Provide the (x, y) coordinate of the cell's center where the given text is located.  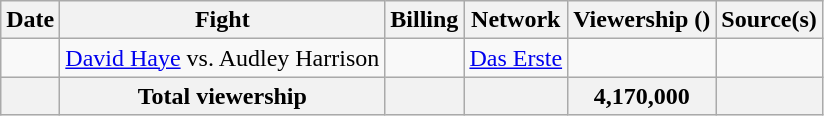
Network (516, 20)
Date (30, 20)
Total viewership (222, 96)
David Haye vs. Audley Harrison (222, 58)
Source(s) (770, 20)
4,170,000 (642, 96)
Billing (424, 20)
Viewership () (642, 20)
Fight (222, 20)
Das Erste (516, 58)
